Pinpoint the cell where the given text exists, returning its (X, Y) midpoint coordinate. 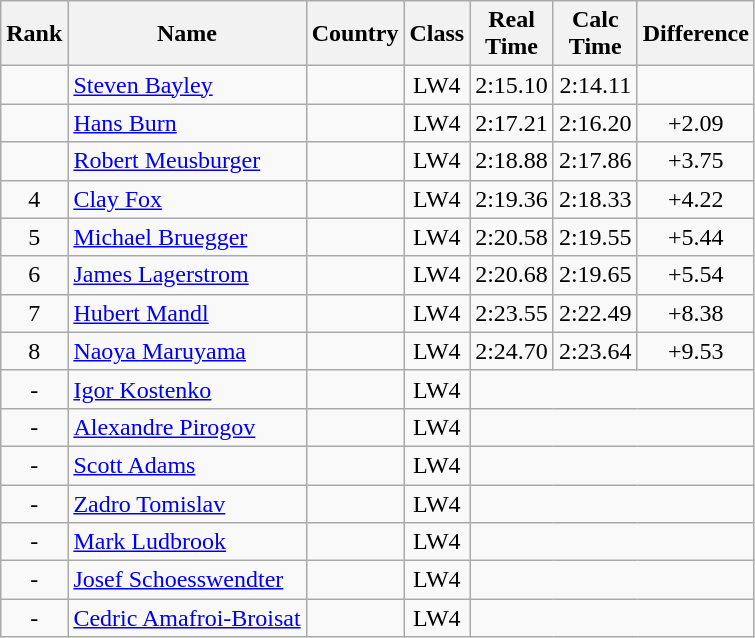
Mark Ludbrook (187, 542)
Hubert Mandl (187, 313)
CalcTime (595, 34)
+9.53 (696, 351)
+4.22 (696, 199)
6 (34, 275)
2:23.64 (595, 351)
8 (34, 351)
2:15.10 (512, 85)
Name (187, 34)
+5.54 (696, 275)
RealTime (512, 34)
Rank (34, 34)
Scott Adams (187, 465)
7 (34, 313)
Igor Kostenko (187, 389)
Class (437, 34)
2:19.55 (595, 237)
2:16.20 (595, 123)
2:18.88 (512, 161)
Naoya Maruyama (187, 351)
Zadro Tomislav (187, 503)
2:17.21 (512, 123)
Cedric Amafroi-Broisat (187, 618)
Difference (696, 34)
2:23.55 (512, 313)
+8.38 (696, 313)
2:18.33 (595, 199)
Country (355, 34)
2:20.58 (512, 237)
2:19.36 (512, 199)
2:17.86 (595, 161)
Robert Meusburger (187, 161)
5 (34, 237)
+5.44 (696, 237)
+3.75 (696, 161)
Hans Burn (187, 123)
Michael Bruegger (187, 237)
Alexandre Pirogov (187, 427)
Steven Bayley (187, 85)
2:19.65 (595, 275)
James Lagerstrom (187, 275)
+2.09 (696, 123)
2:24.70 (512, 351)
2:22.49 (595, 313)
Clay Fox (187, 199)
Josef Schoesswendter (187, 580)
4 (34, 199)
2:14.11 (595, 85)
2:20.68 (512, 275)
